Scan for the cell matching the given text and deliver its [x, y] coordinate at center. 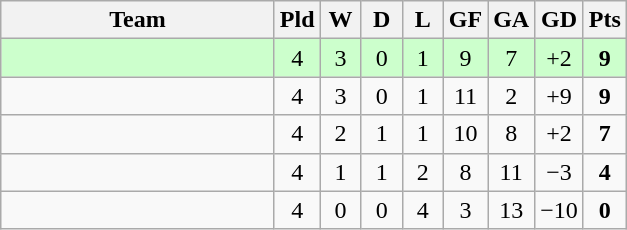
GF [465, 20]
Team [138, 20]
Pld [297, 20]
10 [465, 134]
GA [512, 20]
D [382, 20]
W [340, 20]
13 [512, 210]
Pts [604, 20]
−10 [560, 210]
L [422, 20]
−3 [560, 172]
GD [560, 20]
+9 [560, 96]
